Pinpoint the cell where the given text exists, returning its [X, Y] midpoint coordinate. 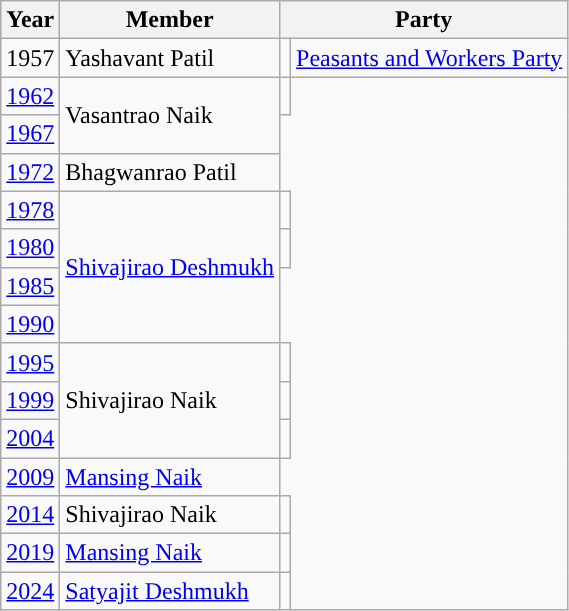
Member [170, 20]
2024 [30, 591]
1957 [30, 58]
Satyajit Deshmukh [170, 591]
2004 [30, 438]
2014 [30, 515]
2009 [30, 477]
1972 [30, 172]
Year [30, 20]
1962 [30, 96]
Party [424, 20]
Shivajirao Deshmukh [170, 267]
1980 [30, 248]
1978 [30, 210]
Bhagwanrao Patil [170, 172]
1995 [30, 362]
Vasantrao Naik [170, 115]
2019 [30, 553]
Peasants and Workers Party [430, 58]
1990 [30, 324]
1967 [30, 134]
1985 [30, 286]
1999 [30, 400]
Yashavant Patil [170, 58]
